Identify which cell holds the provided text, then report its [x, y] central coordinate. 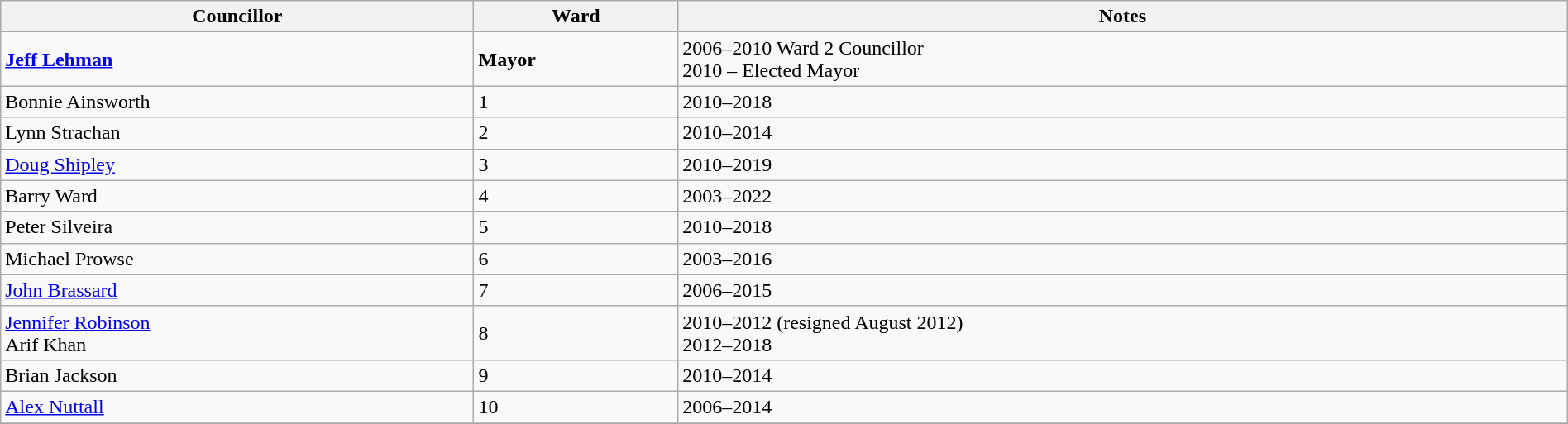
5 [576, 227]
Mayor [576, 60]
10 [576, 407]
2003–2022 [1123, 196]
1 [576, 102]
Alex Nuttall [237, 407]
Peter Silveira [237, 227]
Barry Ward [237, 196]
Jennifer RobinsonArif Khan [237, 332]
Lynn Strachan [237, 133]
2006–2015 [1123, 290]
9 [576, 375]
Notes [1123, 17]
Bonnie Ainsworth [237, 102]
2 [576, 133]
2010–2019 [1123, 164]
Ward [576, 17]
2003–2016 [1123, 259]
2006–2014 [1123, 407]
3 [576, 164]
6 [576, 259]
Brian Jackson [237, 375]
John Brassard [237, 290]
Jeff Lehman [237, 60]
4 [576, 196]
2006–2010 Ward 2 Councillor 2010 – Elected Mayor [1123, 60]
Councillor [237, 17]
Doug Shipley [237, 164]
8 [576, 332]
7 [576, 290]
2010–2012 (resigned August 2012) 2012–2018 [1123, 332]
Michael Prowse [237, 259]
